Output the (x, y) coordinate of the center of the cell containing the given text.  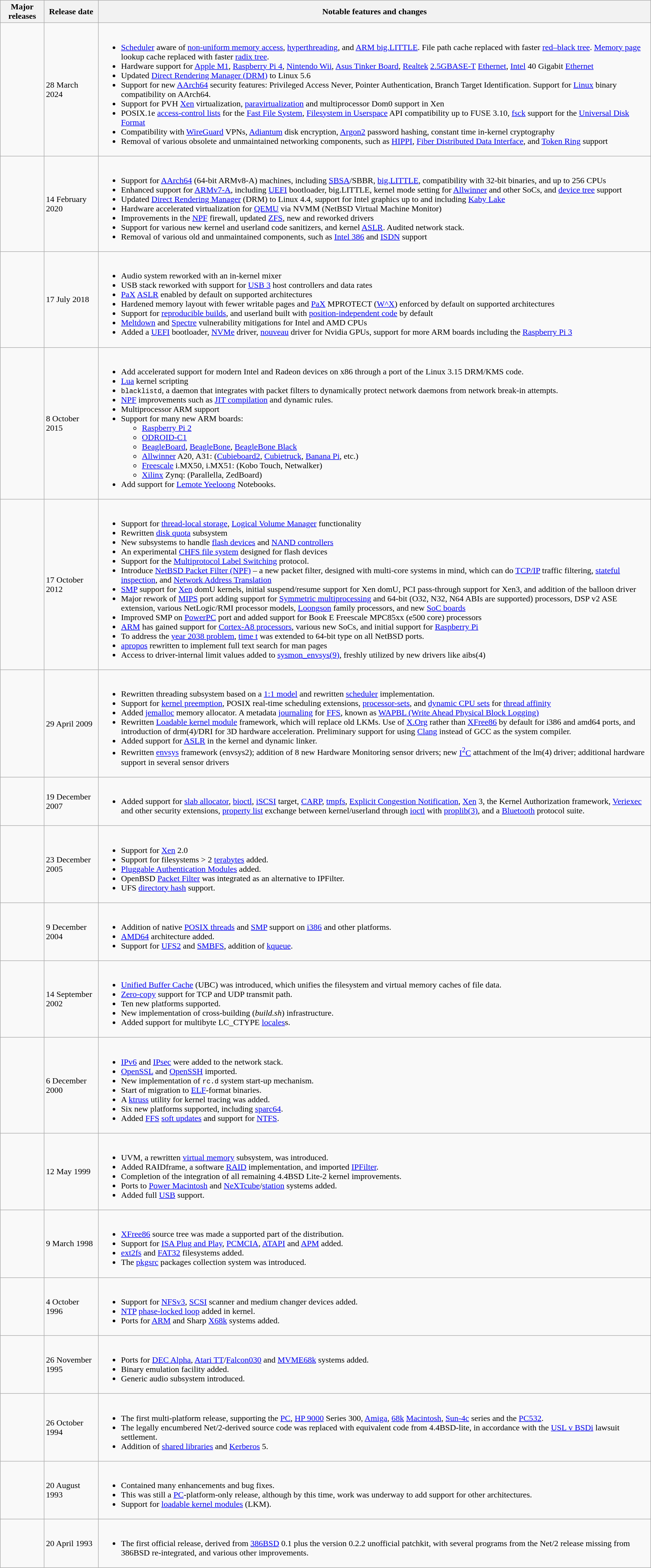
Major releases (22, 12)
Ports for DEC Alpha, Atari TT/Falcon030 and MVME68k systems added.Binary emulation facility added.Generic audio subsystem introduced. (374, 1365)
14 September 2002 (71, 999)
23 December 2005 (71, 864)
17 July 2018 (71, 300)
20 August 1993 (71, 1490)
29 April 2009 (71, 724)
9 December 2004 (71, 932)
19 December 2007 (71, 802)
Addition of native POSIX threads and SMP support on i386 and other platforms.AMD64 architecture added.Support for UFS2 and SMBFS, addition of kqueue. (374, 932)
17 October 2012 (71, 585)
9 March 1998 (71, 1244)
8 October 2015 (71, 423)
20 April 1993 (71, 1543)
4 October 1996 (71, 1306)
12 May 1999 (71, 1171)
26 November 1995 (71, 1365)
Notable features and changes (374, 12)
Release date (71, 12)
28 March 2024 (71, 90)
14 February 2020 (71, 204)
26 October 1994 (71, 1427)
6 December 2000 (71, 1085)
Support for NFSv3, SCSI scanner and medium changer devices added.NTP phase-locked loop added in kernel.Ports for ARM and Sharp X68k systems added. (374, 1306)
